Search for the cell housing the specified text and yield its [x, y] center coordinate. 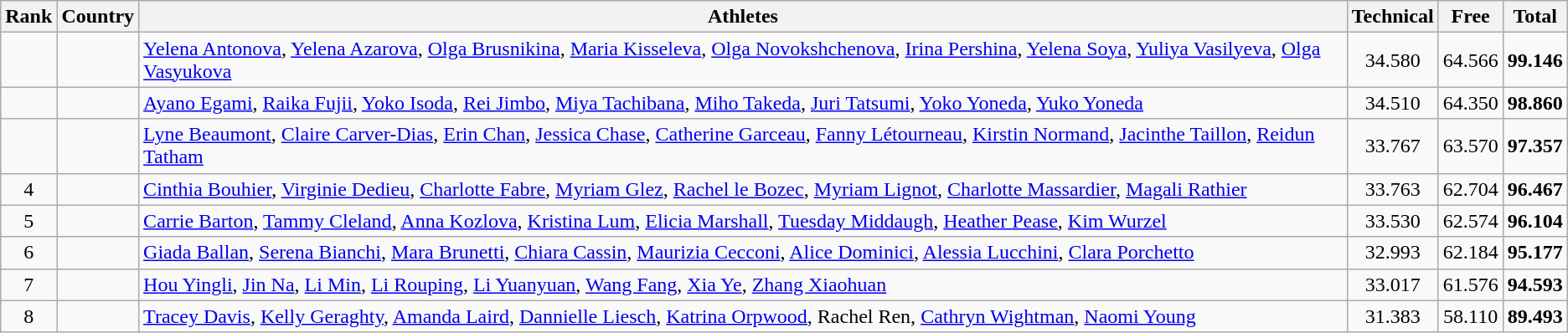
34.580 [1392, 60]
64.350 [1471, 103]
Yelena Antonova, Yelena Azarova, Olga Brusnikina, Maria Kisseleva, Olga Novokshchenova, Irina Pershina, Yelena Soya, Yuliya Vasilyeva, Olga Vasyukova [744, 60]
Free [1471, 17]
Rank [28, 17]
Lyne Beaumont, Claire Carver-Dias, Erin Chan, Jessica Chase, Catherine Garceau, Fanny Létourneau, Kirstin Normand, Jacinthe Taillon, Reidun Tatham [744, 146]
94.593 [1534, 284]
32.993 [1392, 253]
Carrie Barton, Tammy Cleland, Anna Kozlova, Kristina Lum, Elicia Marshall, Tuesday Middaugh, Heather Pease, Kim Wurzel [744, 221]
33.767 [1392, 146]
98.860 [1534, 103]
33.530 [1392, 221]
Total [1534, 17]
Athletes [744, 17]
58.110 [1471, 316]
7 [28, 284]
5 [28, 221]
Cinthia Bouhier, Virginie Dedieu, Charlotte Fabre, Myriam Glez, Rachel le Bozec, Myriam Lignot, Charlotte Massardier, Magali Rathier [744, 189]
Giada Ballan, Serena Bianchi, Mara Brunetti, Chiara Cassin, Maurizia Cecconi, Alice Dominici, Alessia Lucchini, Clara Porchetto [744, 253]
62.704 [1471, 189]
4 [28, 189]
62.574 [1471, 221]
61.576 [1471, 284]
Hou Yingli, Jin Na, Li Min, Li Rouping, Li Yuanyuan, Wang Fang, Xia Ye, Zhang Xiaohuan [744, 284]
Country [98, 17]
63.570 [1471, 146]
64.566 [1471, 60]
99.146 [1534, 60]
8 [28, 316]
34.510 [1392, 103]
Ayano Egami, Raika Fujii, Yoko Isoda, Rei Jimbo, Miya Tachibana, Miho Takeda, Juri Tatsumi, Yoko Yoneda, Yuko Yoneda [744, 103]
96.104 [1534, 221]
62.184 [1471, 253]
6 [28, 253]
97.357 [1534, 146]
33.763 [1392, 189]
95.177 [1534, 253]
Technical [1392, 17]
89.493 [1534, 316]
Tracey Davis, Kelly Geraghty, Amanda Laird, Dannielle Liesch, Katrina Orpwood, Rachel Ren, Cathryn Wightman, Naomi Young [744, 316]
96.467 [1534, 189]
33.017 [1392, 284]
31.383 [1392, 316]
